Search for the cell housing the specified text and yield its [X, Y] center coordinate. 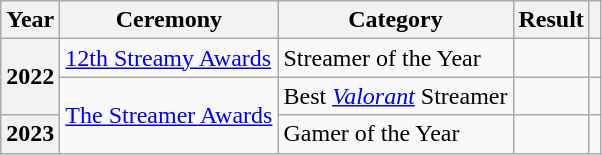
12th Streamy Awards [169, 58]
2023 [30, 134]
The Streamer Awards [169, 115]
Ceremony [169, 20]
Category [396, 20]
Year [30, 20]
Gamer of the Year [396, 134]
Best Valorant Streamer [396, 96]
Streamer of the Year [396, 58]
2022 [30, 77]
Result [551, 20]
